Return the (X, Y) coordinate for the center point of the cell that contains the specified text.  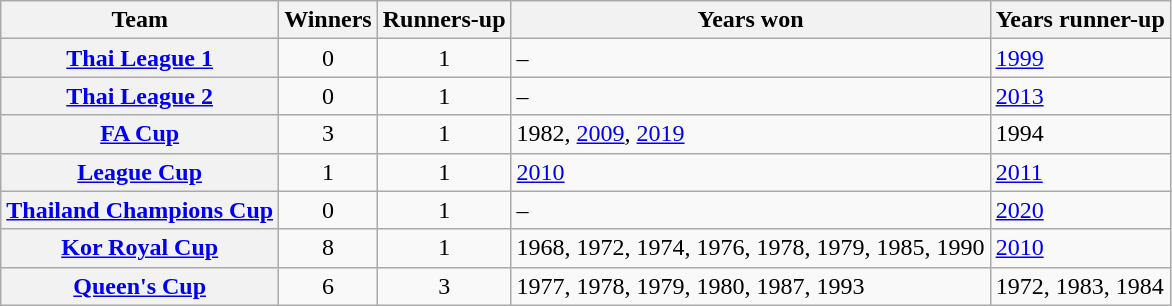
Years runner-up (1080, 20)
FA Cup (140, 134)
League Cup (140, 172)
2013 (1080, 96)
Years won (750, 20)
Thai League 1 (140, 58)
8 (328, 248)
1982, 2009, 2019 (750, 134)
Team (140, 20)
Runners-up (444, 20)
Winners (328, 20)
Thai League 2 (140, 96)
Queen's Cup (140, 286)
1994 (1080, 134)
Kor Royal Cup (140, 248)
1972, 1983, 1984 (1080, 286)
1977, 1978, 1979, 1980, 1987, 1993 (750, 286)
6 (328, 286)
Thailand Champions Cup (140, 210)
1968, 1972, 1974, 1976, 1978, 1979, 1985, 1990 (750, 248)
1999 (1080, 58)
2011 (1080, 172)
2020 (1080, 210)
